Extract the (x, y) coordinate from the center of the cell holding the provided text.  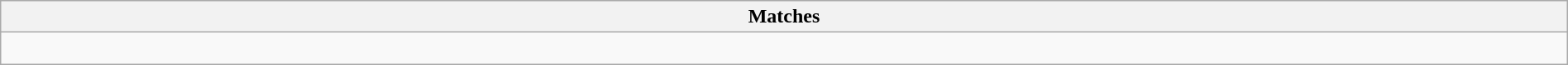
Matches (784, 17)
